Return the [X, Y] coordinate for the center point of the cell that contains the specified text.  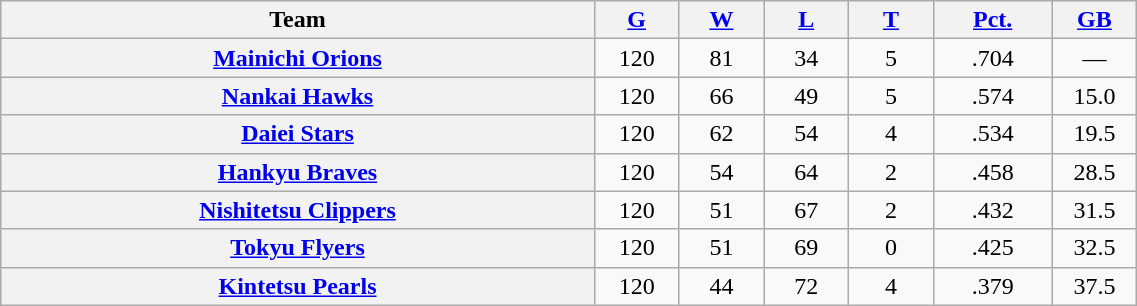
34 [806, 58]
Tokyu Flyers [298, 248]
T [892, 20]
.432 [992, 210]
37.5 [1094, 286]
66 [722, 96]
31.5 [1094, 210]
72 [806, 286]
19.5 [1094, 134]
67 [806, 210]
GB [1094, 20]
69 [806, 248]
Kintetsu Pearls [298, 286]
L [806, 20]
28.5 [1094, 172]
.534 [992, 134]
.425 [992, 248]
— [1094, 58]
81 [722, 58]
Team [298, 20]
44 [722, 286]
Hankyu Braves [298, 172]
0 [892, 248]
.704 [992, 58]
15.0 [1094, 96]
Nankai Hawks [298, 96]
W [722, 20]
49 [806, 96]
.574 [992, 96]
G [636, 20]
.379 [992, 286]
32.5 [1094, 248]
64 [806, 172]
Daiei Stars [298, 134]
Mainichi Orions [298, 58]
62 [722, 134]
Pct. [992, 20]
.458 [992, 172]
Nishitetsu Clippers [298, 210]
